Find where the given text appears and provide that cell's center as [x, y] coordinate. 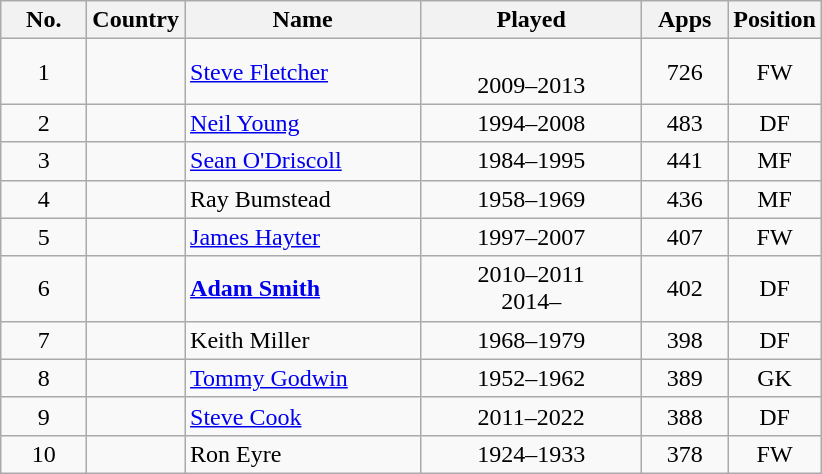
Apps [685, 20]
9 [44, 416]
378 [685, 454]
1952–1962 [532, 378]
Played [532, 20]
1984–1995 [532, 161]
398 [685, 340]
402 [685, 288]
1968–1979 [532, 340]
Adam Smith [303, 288]
Ray Bumstead [303, 199]
1 [44, 72]
Position [775, 20]
8 [44, 378]
483 [685, 123]
441 [685, 161]
726 [685, 72]
3 [44, 161]
6 [44, 288]
Ron Eyre [303, 454]
1997–2007 [532, 237]
407 [685, 237]
Tommy Godwin [303, 378]
Country [136, 20]
1994–2008 [532, 123]
GK [775, 378]
Steve Fletcher [303, 72]
Neil Young [303, 123]
Steve Cook [303, 416]
7 [44, 340]
5 [44, 237]
Name [303, 20]
10 [44, 454]
388 [685, 416]
2011–2022 [532, 416]
Sean O'Driscoll [303, 161]
436 [685, 199]
389 [685, 378]
1958–1969 [532, 199]
4 [44, 199]
James Hayter [303, 237]
2 [44, 123]
2010–20112014– [532, 288]
2009–2013 [532, 72]
No. [44, 20]
Keith Miller [303, 340]
1924–1933 [532, 454]
